Identify which cell holds the provided text, then report its (x, y) central coordinate. 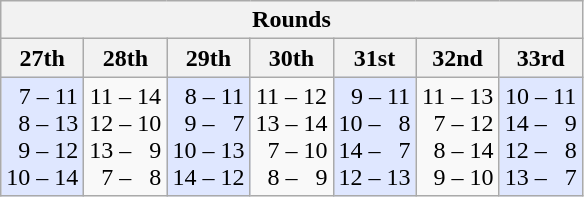
29th (208, 58)
7 – 11 8 – 13 9 – 12 10 – 14 (42, 136)
28th (126, 58)
11 – 13 7 – 12 8 – 14 9 – 10 (458, 136)
31st (374, 58)
27th (42, 58)
30th (292, 58)
11 – 14 12 – 10 13 – 9 7 – 8 (126, 136)
10 – 11 14 – 9 12 – 8 13 – 7 (540, 136)
Rounds (292, 20)
32nd (458, 58)
33rd (540, 58)
8 – 11 9 – 7 10 – 13 14 – 12 (208, 136)
9 – 11 10 – 8 14 – 7 12 – 13 (374, 136)
11 – 12 13 – 14 7 – 10 8 – 9 (292, 136)
